Scan for the cell matching the given text and deliver its (x, y) coordinate at center. 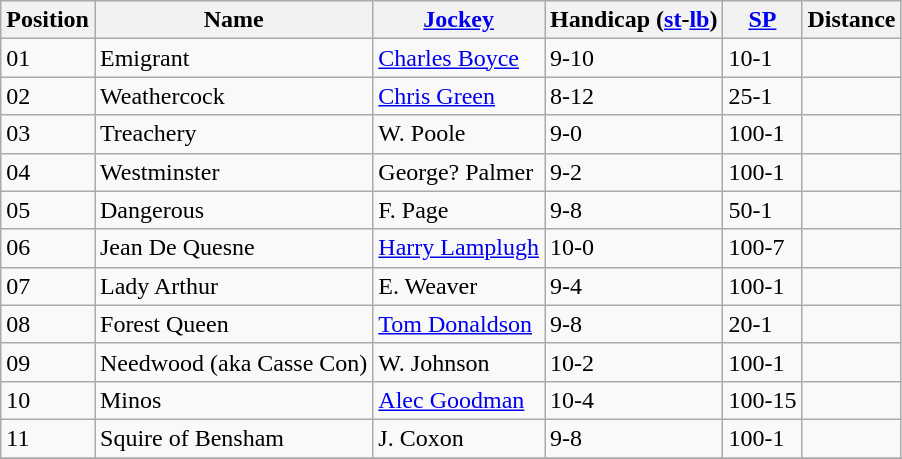
06 (48, 248)
Minos (233, 400)
09 (48, 362)
Jockey (459, 20)
Tom Donaldson (459, 324)
100-7 (762, 248)
11 (48, 438)
W. Johnson (459, 362)
02 (48, 96)
10-0 (633, 248)
07 (48, 286)
Emigrant (233, 58)
10-2 (633, 362)
J. Coxon (459, 438)
Lady Arthur (233, 286)
Handicap (st-lb) (633, 20)
Position (48, 20)
100-15 (762, 400)
04 (48, 172)
George? Palmer (459, 172)
10-1 (762, 58)
Chris Green (459, 96)
03 (48, 134)
9-4 (633, 286)
9-10 (633, 58)
50-1 (762, 210)
01 (48, 58)
Jean De Quesne (233, 248)
Name (233, 20)
08 (48, 324)
Dangerous (233, 210)
F. Page (459, 210)
8-12 (633, 96)
25-1 (762, 96)
Alec Goodman (459, 400)
Needwood (aka Casse Con) (233, 362)
Treachery (233, 134)
E. Weaver (459, 286)
20-1 (762, 324)
Weathercock (233, 96)
9-2 (633, 172)
9-0 (633, 134)
SP (762, 20)
Squire of Bensham (233, 438)
Distance (852, 20)
Forest Queen (233, 324)
05 (48, 210)
W. Poole (459, 134)
10 (48, 400)
Westminster (233, 172)
10-4 (633, 400)
Charles Boyce (459, 58)
Harry Lamplugh (459, 248)
